Provide the [X, Y] coordinate of the cell's center where the given text is located.  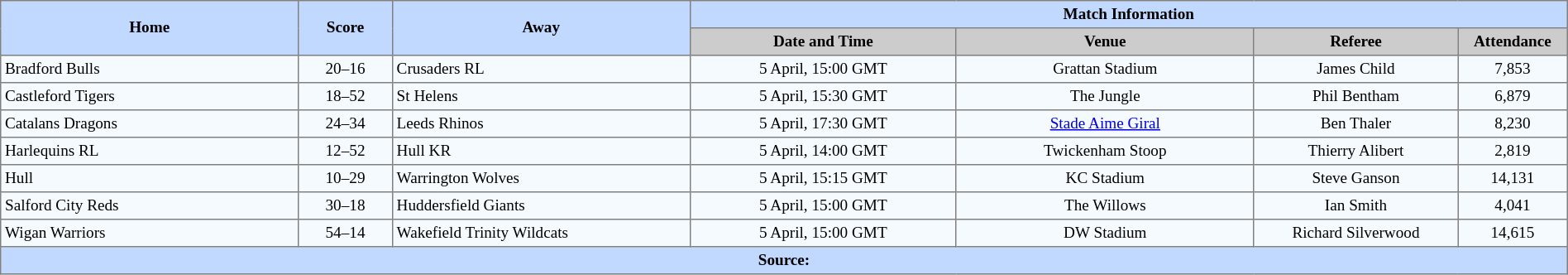
Warrington Wolves [541, 179]
10–29 [346, 179]
Salford City Reds [150, 205]
Home [150, 28]
2,819 [1513, 151]
5 April, 17:30 GMT [823, 124]
Referee [1355, 41]
Thierry Alibert [1355, 151]
5 April, 15:15 GMT [823, 179]
James Child [1355, 70]
8,230 [1513, 124]
Date and Time [823, 41]
Source: [784, 260]
Hull [150, 179]
Richard Silverwood [1355, 234]
Grattan Stadium [1105, 70]
KC Stadium [1105, 179]
Huddersfield Giants [541, 205]
18–52 [346, 96]
Ben Thaler [1355, 124]
5 April, 15:30 GMT [823, 96]
30–18 [346, 205]
Match Information [1128, 15]
24–34 [346, 124]
12–52 [346, 151]
5 April, 14:00 GMT [823, 151]
Bradford Bulls [150, 70]
Catalans Dragons [150, 124]
Score [346, 28]
Leeds Rhinos [541, 124]
Stade Aime Giral [1105, 124]
Twickenham Stoop [1105, 151]
Ian Smith [1355, 205]
Attendance [1513, 41]
54–14 [346, 234]
DW Stadium [1105, 234]
Castleford Tigers [150, 96]
20–16 [346, 70]
14,131 [1513, 179]
4,041 [1513, 205]
St Helens [541, 96]
Harlequins RL [150, 151]
Crusaders RL [541, 70]
Phil Bentham [1355, 96]
Away [541, 28]
6,879 [1513, 96]
Steve Ganson [1355, 179]
Hull KR [541, 151]
7,853 [1513, 70]
Venue [1105, 41]
The Willows [1105, 205]
Wigan Warriors [150, 234]
14,615 [1513, 234]
The Jungle [1105, 96]
Wakefield Trinity Wildcats [541, 234]
